Scan for the cell matching the given text and deliver its (X, Y) coordinate at center. 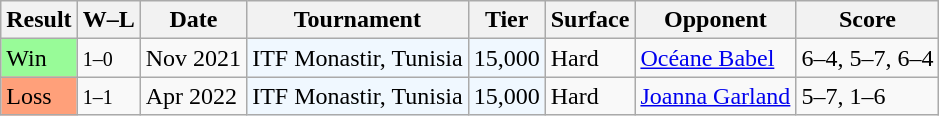
Result (39, 20)
6–4, 5–7, 6–4 (868, 58)
1–0 (108, 58)
Apr 2022 (193, 96)
Joanna Garland (716, 96)
Tier (506, 20)
W–L (108, 20)
Tournament (358, 20)
Surface (590, 20)
Loss (39, 96)
5–7, 1–6 (868, 96)
Score (868, 20)
Opponent (716, 20)
Win (39, 58)
Date (193, 20)
Océane Babel (716, 58)
1–1 (108, 96)
Nov 2021 (193, 58)
